Pinpoint the cell where the given text exists, returning its [X, Y] midpoint coordinate. 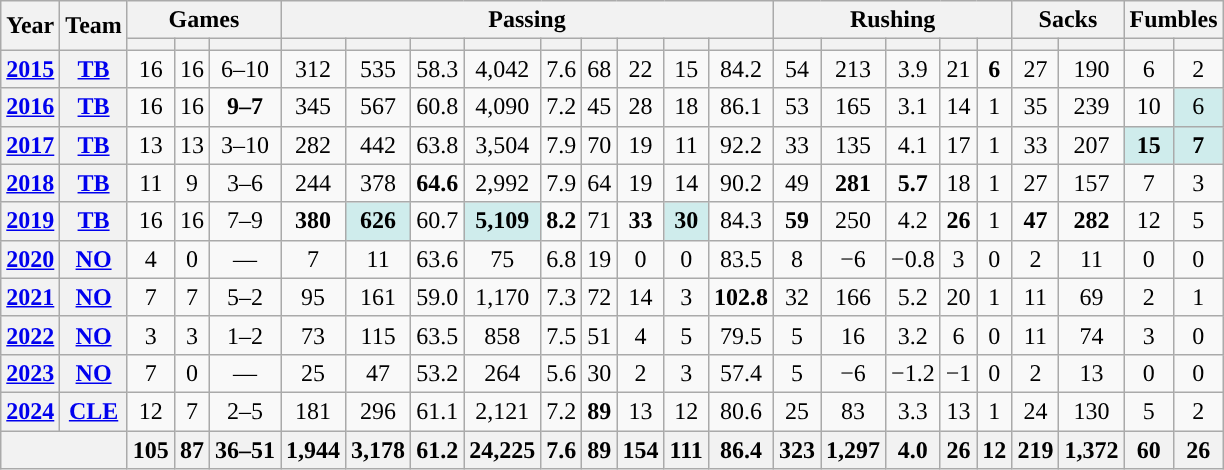
264 [502, 373]
3.3 [914, 411]
Year [30, 26]
61.2 [438, 449]
2–5 [244, 411]
567 [378, 107]
20 [958, 297]
281 [852, 183]
5–2 [244, 297]
3,504 [502, 145]
70 [600, 145]
2,992 [502, 183]
4.0 [914, 449]
2015 [30, 69]
68 [600, 69]
1–2 [244, 335]
8.2 [562, 221]
90.2 [740, 183]
8 [796, 259]
135 [852, 145]
49 [796, 183]
378 [378, 183]
207 [1092, 145]
4.2 [914, 221]
380 [314, 221]
Team [94, 26]
2,121 [502, 411]
2017 [30, 145]
2022 [30, 335]
535 [378, 69]
87 [192, 449]
35 [1036, 107]
213 [852, 69]
22 [640, 69]
Passing [528, 20]
7–9 [244, 221]
3,178 [378, 449]
111 [686, 449]
4,090 [502, 107]
105 [150, 449]
2016 [30, 107]
32 [796, 297]
−1.2 [914, 373]
−1 [958, 373]
2019 [30, 221]
73 [314, 335]
323 [796, 449]
1,944 [314, 449]
Fumbles [1174, 20]
Games [204, 20]
45 [600, 107]
59.0 [438, 297]
219 [1036, 449]
3–10 [244, 145]
Rushing [892, 20]
115 [378, 335]
64.6 [438, 183]
166 [852, 297]
161 [378, 297]
244 [314, 183]
79.5 [740, 335]
83.5 [740, 259]
154 [640, 449]
102.8 [740, 297]
61.1 [438, 411]
53 [796, 107]
86.1 [740, 107]
53.2 [438, 373]
36–51 [244, 449]
190 [1092, 69]
CLE [94, 411]
5.7 [914, 183]
60.7 [438, 221]
1,297 [852, 449]
4,042 [502, 69]
63.8 [438, 145]
95 [314, 297]
2024 [30, 411]
626 [378, 221]
250 [852, 221]
6.8 [562, 259]
60.8 [438, 107]
181 [314, 411]
5.2 [914, 297]
3.2 [914, 335]
157 [1092, 183]
75 [502, 259]
24 [1036, 411]
858 [502, 335]
86.4 [740, 449]
2021 [30, 297]
10 [1149, 107]
165 [852, 107]
3.9 [914, 69]
442 [378, 145]
51 [600, 335]
60 [1149, 449]
9–7 [244, 107]
21 [958, 69]
4.1 [914, 145]
54 [796, 69]
2018 [30, 183]
72 [600, 297]
2020 [30, 259]
63.6 [438, 259]
24,225 [502, 449]
58.3 [438, 69]
17 [958, 145]
1,170 [502, 297]
5.6 [562, 373]
Sacks [1068, 20]
57.4 [740, 373]
6–10 [244, 69]
9 [192, 183]
59 [796, 221]
1,372 [1092, 449]
3.1 [914, 107]
130 [1092, 411]
7.5 [562, 335]
84.3 [740, 221]
5,109 [502, 221]
296 [378, 411]
80.6 [740, 411]
2023 [30, 373]
84.2 [740, 69]
71 [600, 221]
312 [314, 69]
3–6 [244, 183]
69 [1092, 297]
−0.8 [914, 259]
7.3 [562, 297]
83 [852, 411]
345 [314, 107]
74 [1092, 335]
64 [600, 183]
63.5 [438, 335]
92.2 [740, 145]
239 [1092, 107]
28 [640, 107]
